Return [X, Y] of the center of cell containing provided text 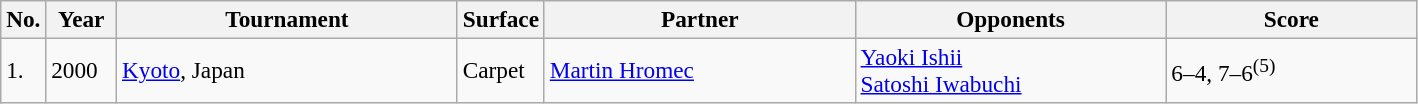
2000 [82, 70]
Opponents [1010, 19]
Kyoto, Japan [288, 70]
Surface [500, 19]
1. [24, 70]
Yaoki Ishii Satoshi Iwabuchi [1010, 70]
6–4, 7–6(5) [1292, 70]
Carpet [500, 70]
Score [1292, 19]
Year [82, 19]
Martin Hromec [700, 70]
No. [24, 19]
Partner [700, 19]
Tournament [288, 19]
